For the text-containing cell, return its midpoint in (x, y) coordinate format. 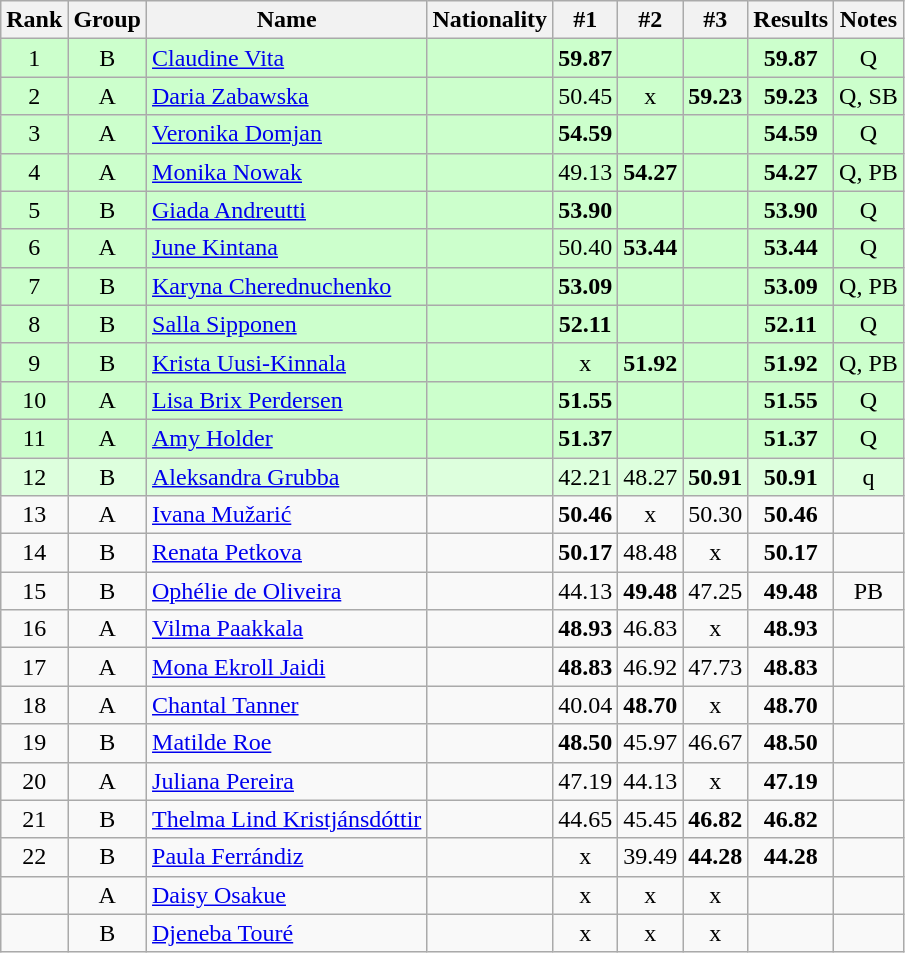
Amy Holder (287, 438)
9 (34, 362)
Mona Ekroll Jaidi (287, 667)
Djeneba Touré (287, 933)
Notes (869, 20)
Q, SB (869, 96)
47.25 (716, 591)
47.73 (716, 667)
48.27 (650, 477)
46.83 (650, 629)
10 (34, 400)
50.45 (586, 96)
Vilma Paakkala (287, 629)
Daisy Osakue (287, 895)
1 (34, 58)
44.65 (586, 819)
PB (869, 591)
3 (34, 134)
39.49 (650, 857)
15 (34, 591)
Monika Nowak (287, 172)
Krista Uusi-Kinnala (287, 362)
Claudine Vita (287, 58)
Juliana Pereira (287, 781)
Giada Andreutti (287, 210)
22 (34, 857)
Nationality (490, 20)
Name (287, 20)
June Kintana (287, 248)
#3 (716, 20)
46.67 (716, 743)
2 (34, 96)
Rank (34, 20)
20 (34, 781)
40.04 (586, 705)
#2 (650, 20)
Ivana Mužarić (287, 515)
Salla Sipponen (287, 324)
q (869, 477)
6 (34, 248)
16 (34, 629)
#1 (586, 20)
Karyna Cherednuchenko (287, 286)
46.92 (650, 667)
Matilde Roe (287, 743)
Results (791, 20)
48.48 (650, 553)
14 (34, 553)
45.45 (650, 819)
Daria Zabawska (287, 96)
Paula Ferrándiz (287, 857)
45.97 (650, 743)
11 (34, 438)
12 (34, 477)
Lisa Brix Perdersen (287, 400)
4 (34, 172)
19 (34, 743)
5 (34, 210)
13 (34, 515)
Group (108, 20)
Veronika Domjan (287, 134)
17 (34, 667)
42.21 (586, 477)
8 (34, 324)
Chantal Tanner (287, 705)
Ophélie de Oliveira (287, 591)
50.40 (586, 248)
Renata Petkova (287, 553)
21 (34, 819)
Aleksandra Grubba (287, 477)
49.13 (586, 172)
18 (34, 705)
7 (34, 286)
50.30 (716, 515)
Thelma Lind Kristjánsdóttir (287, 819)
